Determine the [X, Y] coordinate at the center of the cell enclosing the given text.  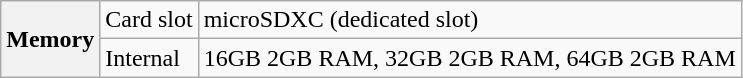
Internal [149, 58]
Card slot [149, 20]
Memory [50, 39]
16GB 2GB RAM, 32GB 2GB RAM, 64GB 2GB RAM [470, 58]
microSDXC (dedicated slot) [470, 20]
